Return [X, Y] of the center of cell containing provided text 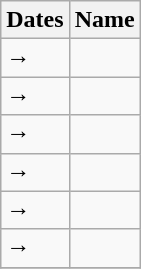
Dates [35, 20]
Name [104, 20]
